For the text-containing cell, return its midpoint in [X, Y] coordinate format. 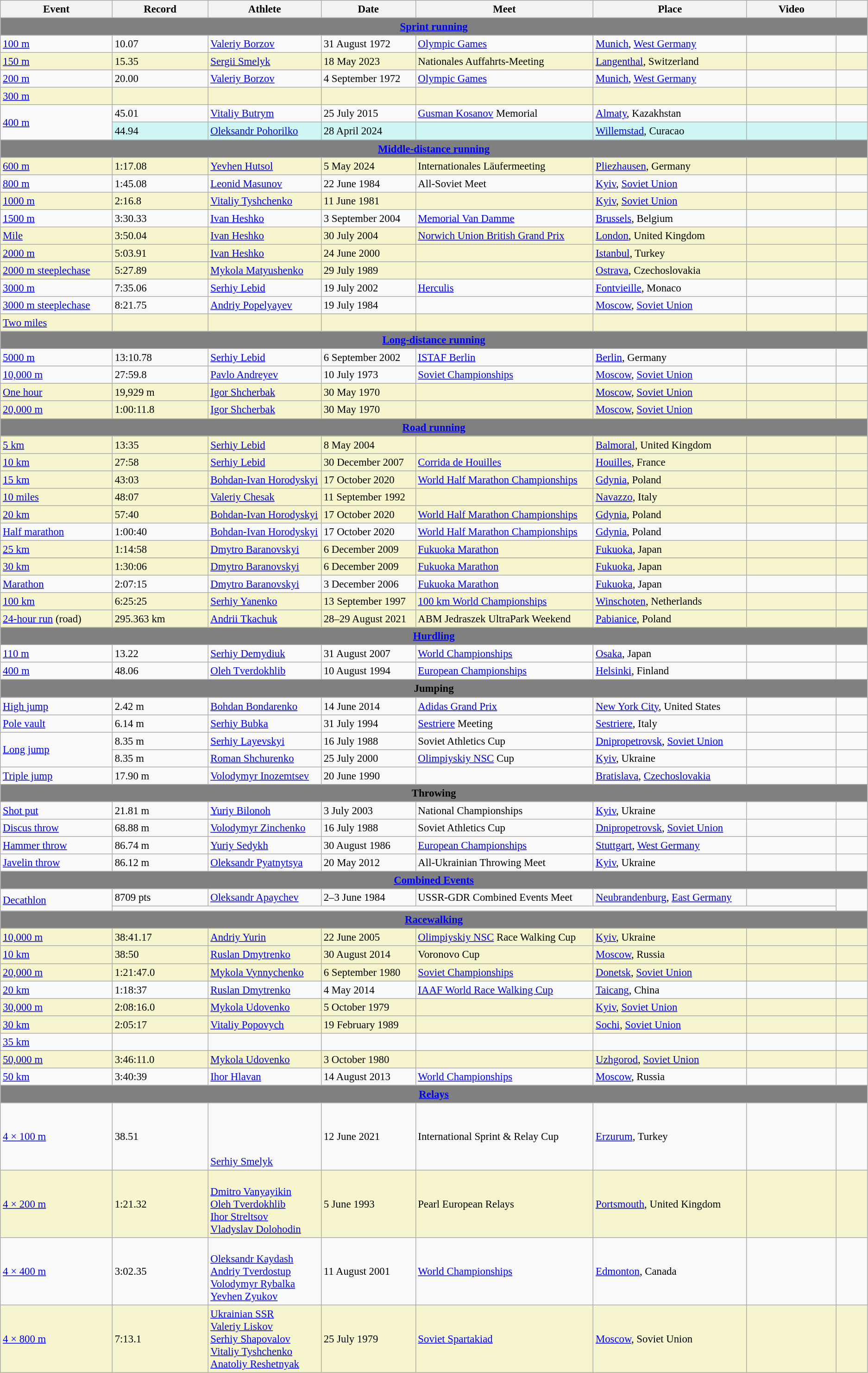
13.22 [160, 654]
28–29 August 2021 [368, 619]
Norwich Union British Grand Prix [504, 236]
Sochi, Soviet Union [670, 1025]
Oleksandr Pohorilko [264, 131]
38:50 [160, 955]
1:17.08 [160, 166]
Osaka, Japan [670, 654]
New York City, United States [670, 706]
5:03.91 [160, 253]
19 July 1984 [368, 305]
600 m [57, 166]
Sestriere Meeting [504, 723]
19,929 m [160, 392]
30 July 2004 [368, 236]
Edmonton, Canada [670, 1272]
10.07 [160, 44]
2000 m steeplechase [57, 271]
7:35.06 [160, 288]
Brussels, Belgium [670, 218]
High jump [57, 706]
Half marathon [57, 532]
Adidas Grand Prix [504, 706]
Road running [434, 427]
Ukrainian SSRValeriy LiskovSerhiy ShapovalovVitaliy TyshchenkoAnatoliy Reshetnyak [264, 1339]
5 June 1993 [368, 1204]
National Championships [504, 810]
100 km [57, 601]
Relays [434, 1094]
Javelin throw [57, 863]
Fontvieille, Monaco [670, 288]
31 August 2007 [368, 654]
5000 m [57, 358]
13:35 [160, 445]
Vitaliy Butrym [264, 114]
10 August 1994 [368, 671]
Andrii Tkachuk [264, 619]
43:03 [160, 480]
2–3 June 1984 [368, 898]
1:30:06 [160, 567]
4 × 100 m [57, 1137]
Ihor Hlavan [264, 1077]
100 m [57, 44]
11 September 1992 [368, 497]
Soviet Spartakiad [504, 1339]
15 km [57, 480]
19 February 1989 [368, 1025]
Vitaliy Popovych [264, 1025]
6:25:25 [160, 601]
Valeriy Chesak [264, 497]
Internationales Läufermeeting [504, 166]
Herculis [504, 288]
14 August 2013 [368, 1077]
19 July 2002 [368, 288]
3:30.33 [160, 218]
Mykola Matyushenko [264, 271]
Serhiy Yanenko [264, 601]
8:21.75 [160, 305]
3:46:11.0 [160, 1059]
Bohdan Bondarenko [264, 706]
Ostrava, Czechoslovakia [670, 271]
Racewalking [434, 920]
Donetsk, Soviet Union [670, 972]
21.81 m [160, 810]
14 June 2014 [368, 706]
Two miles [57, 323]
6 September 1980 [368, 972]
44.94 [160, 131]
10 July 1973 [368, 375]
London, United Kingdom [670, 236]
17.90 m [160, 776]
Sestriere, Italy [670, 723]
Athlete [264, 9]
8709 pts [160, 898]
1:21.32 [160, 1204]
110 m [57, 654]
5 October 1979 [368, 1007]
Langenthal, Switzerland [670, 62]
Serhiy Demydiuk [264, 654]
Portsmouth, United Kingdom [670, 1204]
3 July 2003 [368, 810]
4 September 1972 [368, 79]
Andriy Yurin [264, 937]
International Sprint & Relay Cup [504, 1137]
30,000 m [57, 1007]
Throwing [434, 793]
3:02.35 [160, 1272]
Meet [504, 9]
Memorial Van Damme [504, 218]
Yevhen Hutsol [264, 166]
1000 m [57, 201]
2.42 m [160, 706]
USSR-GDR Combined Events Meet [504, 898]
30 August 1986 [368, 845]
Hurdling [434, 636]
Middle-distance running [434, 149]
1:00:40 [160, 532]
Helsinki, Finland [670, 671]
IAAF World Race Walking Cup [504, 990]
1:45.08 [160, 183]
2:07:15 [160, 584]
Navazzo, Italy [670, 497]
Stuttgart, West Germany [670, 845]
Corrida de Houilles [504, 462]
1:18:37 [160, 990]
Place [670, 9]
Vitaliy Tyshchenko [264, 201]
27:59.8 [160, 375]
13 September 1997 [368, 601]
All-Ukrainian Throwing Meet [504, 863]
Video [791, 9]
ABM Jedraszek UltraPark Weekend [504, 619]
7:13.1 [160, 1339]
11 June 1981 [368, 201]
48:07 [160, 497]
One hour [57, 392]
1:14:58 [160, 549]
57:40 [160, 514]
Record [160, 9]
100 km World Championships [504, 601]
1500 m [57, 218]
38.51 [160, 1137]
Andriy Popelyayev [264, 305]
Erzurum, Turkey [670, 1137]
4 × 400 m [57, 1272]
38:41.17 [160, 937]
Voronovo Cup [504, 955]
22 June 2005 [368, 937]
3 September 2004 [368, 218]
25 July 2000 [368, 758]
24-hour run (road) [57, 619]
Pabianice, Poland [670, 619]
Combined Events [434, 880]
4 May 2014 [368, 990]
Leonid Masunov [264, 183]
3:50.04 [160, 236]
Pearl European Relays [504, 1204]
200 m [57, 79]
15.35 [160, 62]
Long-distance running [434, 340]
Marathon [57, 584]
Balmoral, United Kingdom [670, 445]
1:00:11.8 [160, 410]
20 June 1990 [368, 776]
Gusman Kosanov Memorial [504, 114]
300 m [57, 96]
Serhiy Bubka [264, 723]
Almaty, Kazakhstan [670, 114]
Houilles, France [670, 462]
Pole vault [57, 723]
Yuriy Bilonoh [264, 810]
35 km [57, 1042]
Event [57, 9]
3 December 2006 [368, 584]
Shot put [57, 810]
50,000 m [57, 1059]
3000 m [57, 288]
30 August 2014 [368, 955]
Bratislava, Czechoslovakia [670, 776]
Decathlon [57, 900]
Hammer throw [57, 845]
30 December 2007 [368, 462]
86.12 m [160, 863]
27:58 [160, 462]
4 × 800 m [57, 1339]
8 May 2004 [368, 445]
Pliezhausen, Germany [670, 166]
Sprint running [434, 27]
Oleksandr Apaychev [264, 898]
Berlin, Germany [670, 358]
Date [368, 9]
Istanbul, Turkey [670, 253]
Sergii Smelyk [264, 62]
6 September 2002 [368, 358]
Yuriy Sedykh [264, 845]
Discus throw [57, 828]
Oleksandr KaydashAndriy TverdostupVolodymyr RybalkaYevhen Zyukov [264, 1272]
Volodymyr Zinchenko [264, 828]
18 May 2023 [368, 62]
25 km [57, 549]
Nationales Auffahrts-Meeting [504, 62]
45.01 [160, 114]
1:21:47.0 [160, 972]
Olimpiyskiy NSC Race Walking Cup [504, 937]
Oleksandr Pyatnytsya [264, 863]
68.88 m [160, 828]
2:16.8 [160, 201]
24 June 2000 [368, 253]
5 km [57, 445]
11 August 2001 [368, 1272]
22 June 1984 [368, 183]
150 m [57, 62]
Mile [57, 236]
Uzhgorod, Soviet Union [670, 1059]
31 August 1972 [368, 44]
Neubrandenburg, East Germany [670, 898]
25 July 1979 [368, 1339]
20 May 2012 [368, 863]
2000 m [57, 253]
20.00 [160, 79]
Serhiy Smelyk [264, 1137]
Oleh Tverdokhlib [264, 671]
Volodymyr Inozemtsev [264, 776]
3 October 1980 [368, 1059]
29 July 1989 [368, 271]
Jumping [434, 689]
ISTAF Berlin [504, 358]
295.363 km [160, 619]
50 km [57, 1077]
Taicang, China [670, 990]
Olimpiyskiy NSC Cup [504, 758]
5:27.89 [160, 271]
6.14 m [160, 723]
86.74 m [160, 845]
Dmitro VanyayikinOleh TverdokhlibIhor StreltsovVladyslav Dolohodin [264, 1204]
All-Soviet Meet [504, 183]
28 April 2024 [368, 131]
Mykola Vynnychenko [264, 972]
Pavlo Andreyev [264, 375]
Long jump [57, 750]
4 × 200 m [57, 1204]
5 May 2024 [368, 166]
13:10.78 [160, 358]
3:40:39 [160, 1077]
Serhiy Layevskyi [264, 741]
3000 m steeplechase [57, 305]
Willemstad, Curacao [670, 131]
2:05:17 [160, 1025]
31 July 1994 [368, 723]
48.06 [160, 671]
Roman Shchurenko [264, 758]
2:08:16.0 [160, 1007]
10 miles [57, 497]
Triple jump [57, 776]
800 m [57, 183]
Winschoten, Netherlands [670, 601]
25 July 2015 [368, 114]
12 June 2021 [368, 1137]
